Pinpoint the cell where the given text exists, returning its [X, Y] midpoint coordinate. 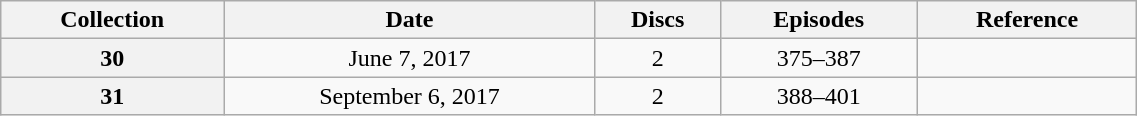
Episodes [818, 20]
Discs [658, 20]
31 [112, 96]
375–387 [818, 58]
Collection [112, 20]
388–401 [818, 96]
June 7, 2017 [410, 58]
September 6, 2017 [410, 96]
Reference [1027, 20]
30 [112, 58]
Date [410, 20]
